Return the [x, y] coordinate for the center point of the cell that contains the specified text.  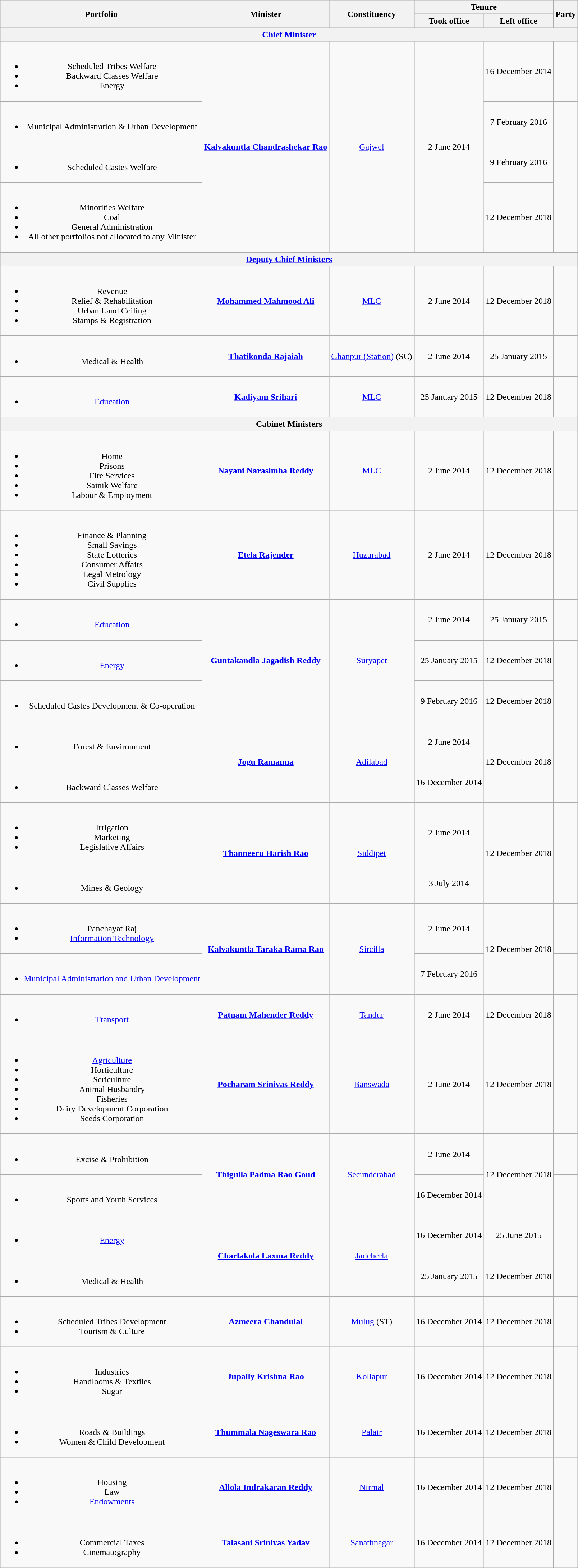
Transport [101, 1014]
HomePrisonsFire ServicesSainik WelfareLabour & Employment [101, 470]
Scheduled Tribes DevelopmentTourism & Culture [101, 1322]
Suryapet [372, 661]
Sircilla [372, 949]
Banswada [372, 1084]
Mulug (ST) [372, 1322]
Scheduled Castes Welfare [101, 162]
Sports and Youth Services [101, 1195]
Patnam Mahender Reddy [265, 1014]
Left office [519, 21]
Thummala Nageswara Rao [265, 1432]
Municipal Administration and Urban Development [101, 974]
Kalvakuntla Chandrashekar Rao [265, 147]
Backward Classes Welfare [101, 782]
Scheduled Tribes WelfareBackward Classes WelfareEnergy [101, 71]
AgricultureHorticultureSericultureAnimal HusbandryFisheriesDairy Development CorporationSeeds Corporation [101, 1084]
Party [565, 14]
RevenueRelief & RehabilitationUrban Land CeilingStamps & Registration [101, 301]
Municipal Administration & Urban Development [101, 122]
HousingLawEndowments [101, 1487]
Allola Indrakaran Reddy [265, 1487]
Ghanpur (Station) (SC) [372, 356]
Thanneeru Harish Rao [265, 853]
Tandur [372, 1014]
Chief Minister [289, 35]
Secunderabad [372, 1174]
Etela Rajender [265, 555]
Charlakola Laxma Reddy [265, 1256]
Cabinet Ministers [289, 424]
Azmeera Chandulal [265, 1322]
Thigulla Padma Rao Goud [265, 1174]
Jogu Ramanna [265, 762]
Excise & Prohibition [101, 1154]
Sanathnagar [372, 1542]
Deputy Chief Ministers [289, 259]
Talasani Srinivas Yadav [265, 1542]
Panchayat RajInformation Technology [101, 929]
Finance & PlanningSmall SavingsState LotteriesConsumer AffairsLegal MetrologyCivil Supplies [101, 555]
Huzurabad [372, 555]
Scheduled Castes Development & Co-operation [101, 701]
IrrigationMarketingLegislative Affairs [101, 833]
25 June 2015 [519, 1235]
Jupally Krishna Rao [265, 1377]
3 July 2014 [449, 883]
Siddipet [372, 853]
Gajwel [372, 147]
Kadiyam Srihari [265, 397]
Thatikonda Rajaiah [265, 356]
Guntakandla Jagadish Reddy [265, 661]
Kollapur [372, 1377]
Roads & BuildingsWomen & Child Development [101, 1432]
Forest & Environment [101, 742]
Took office [449, 21]
IndustriesHandlooms & TextilesSugar [101, 1377]
Palair [372, 1432]
Nayani Narasimha Reddy [265, 470]
Mines & Geology [101, 883]
Minorities WelfareCoalGeneral AdministrationAll other portfolios not allocated to any Minister [101, 217]
Adilabad [372, 762]
Commercial TaxesCinematography [101, 1542]
Jadcherla [372, 1256]
Kalvakuntla Taraka Rama Rao [265, 949]
Minister [265, 14]
Portfolio [101, 14]
Tenure [484, 7]
Pocharam Srinivas Reddy [265, 1084]
Mohammed Mahmood Ali [265, 301]
Constituency [372, 14]
Nirmal [372, 1487]
